Locate the cell with the specified text and output its [X, Y] center coordinate. 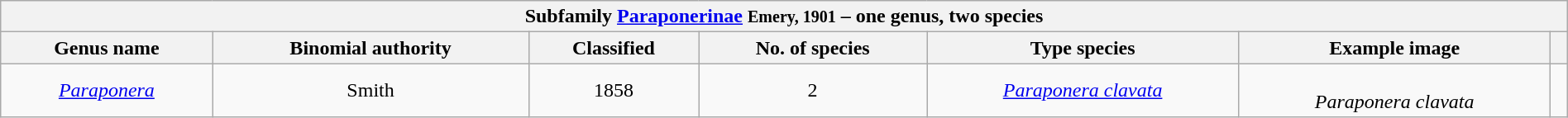
Binomial authority [370, 48]
No. of species [813, 48]
1858 [614, 91]
Classified [614, 48]
2 [813, 91]
Type species [1083, 48]
Subfamily Paraponerinae Emery, 1901 – one genus, two species [784, 17]
Example image [1394, 48]
Smith [370, 91]
Paraponera [107, 91]
Genus name [107, 48]
